Search for the cell housing the specified text and yield its (X, Y) center coordinate. 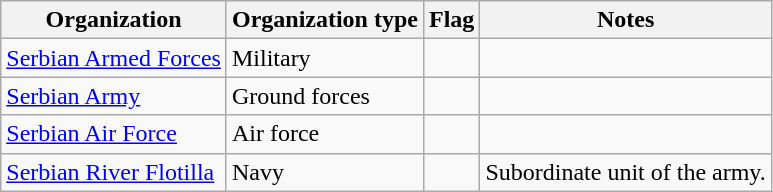
Notes (626, 20)
Navy (324, 172)
Serbian Armed Forces (114, 58)
Flag (451, 20)
Ground forces (324, 96)
Serbian Air Force (114, 134)
Serbian River Flotilla (114, 172)
Serbian Army (114, 96)
Air force (324, 134)
Organization type (324, 20)
Organization (114, 20)
Subordinate unit of the army. (626, 172)
Military (324, 58)
